Provide the [x, y] coordinate of the cell's center where the given text is located.  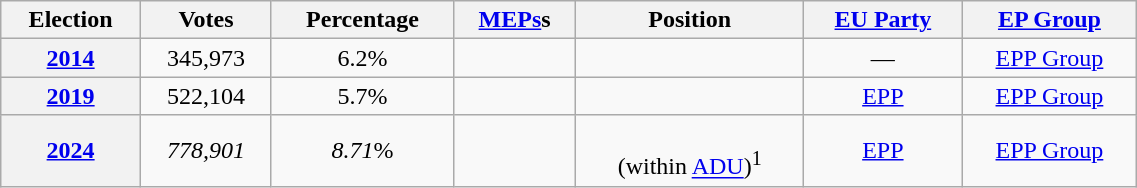
778,901 [206, 151]
Percentage [362, 20]
Position [690, 20]
2024 [71, 151]
6.2% [362, 58]
— [883, 58]
2014 [71, 58]
5.7% [362, 96]
345,973 [206, 58]
EU Party [883, 20]
2019 [71, 96]
EP Group [1050, 20]
8.71% [362, 151]
Election [71, 20]
(within ADU)1 [690, 151]
MEPss [515, 20]
522,104 [206, 96]
Votes [206, 20]
